Determine the (x, y) coordinate at the center of the cell enclosing the given text.  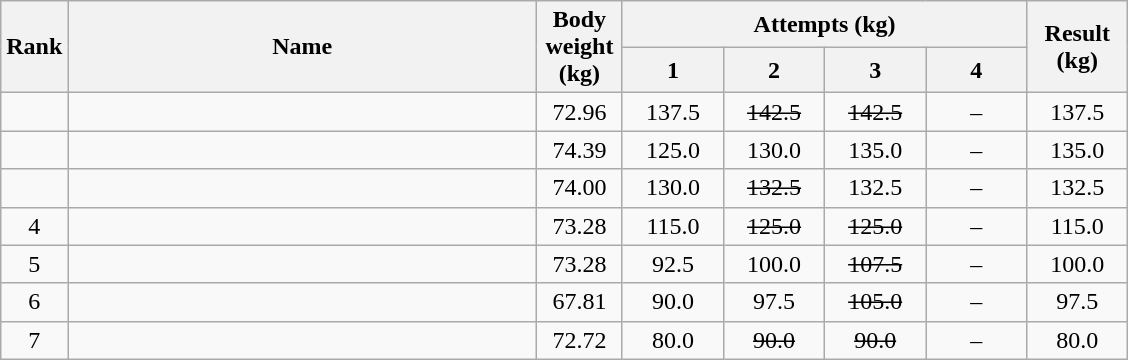
Attempts (kg) (824, 24)
3 (876, 70)
74.00 (579, 188)
5 (34, 264)
72.72 (579, 340)
1 (672, 70)
Rank (34, 47)
Name (302, 47)
2 (774, 70)
72.96 (579, 112)
Body weight (kg) (579, 47)
6 (34, 302)
Result (kg) (1078, 47)
74.39 (579, 150)
7 (34, 340)
67.81 (579, 302)
105.0 (876, 302)
92.5 (672, 264)
107.5 (876, 264)
